Search for the cell housing the specified text and yield its [X, Y] center coordinate. 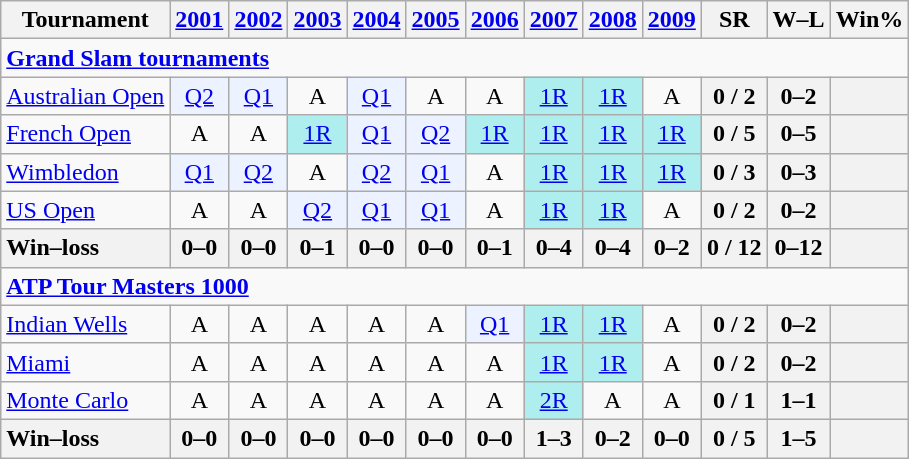
SR [734, 20]
1–3 [554, 438]
Tournament [86, 20]
2001 [200, 20]
0–5 [798, 134]
0 / 3 [734, 172]
2004 [376, 20]
1–5 [798, 438]
2009 [672, 20]
0–12 [798, 248]
1–1 [798, 400]
Grand Slam tournaments [455, 58]
0–3 [798, 172]
2008 [612, 20]
Wimbledon [86, 172]
ATP Tour Masters 1000 [455, 286]
US Open [86, 210]
Monte Carlo [86, 400]
2003 [318, 20]
2R [554, 400]
W–L [798, 20]
Miami [86, 362]
2007 [554, 20]
Win% [870, 20]
0 / 12 [734, 248]
0 / 1 [734, 400]
French Open [86, 134]
2002 [258, 20]
2006 [494, 20]
Indian Wells [86, 324]
2005 [436, 20]
Australian Open [86, 96]
